From the cell containing the given text, extract its center point as (x, y) coordinate. 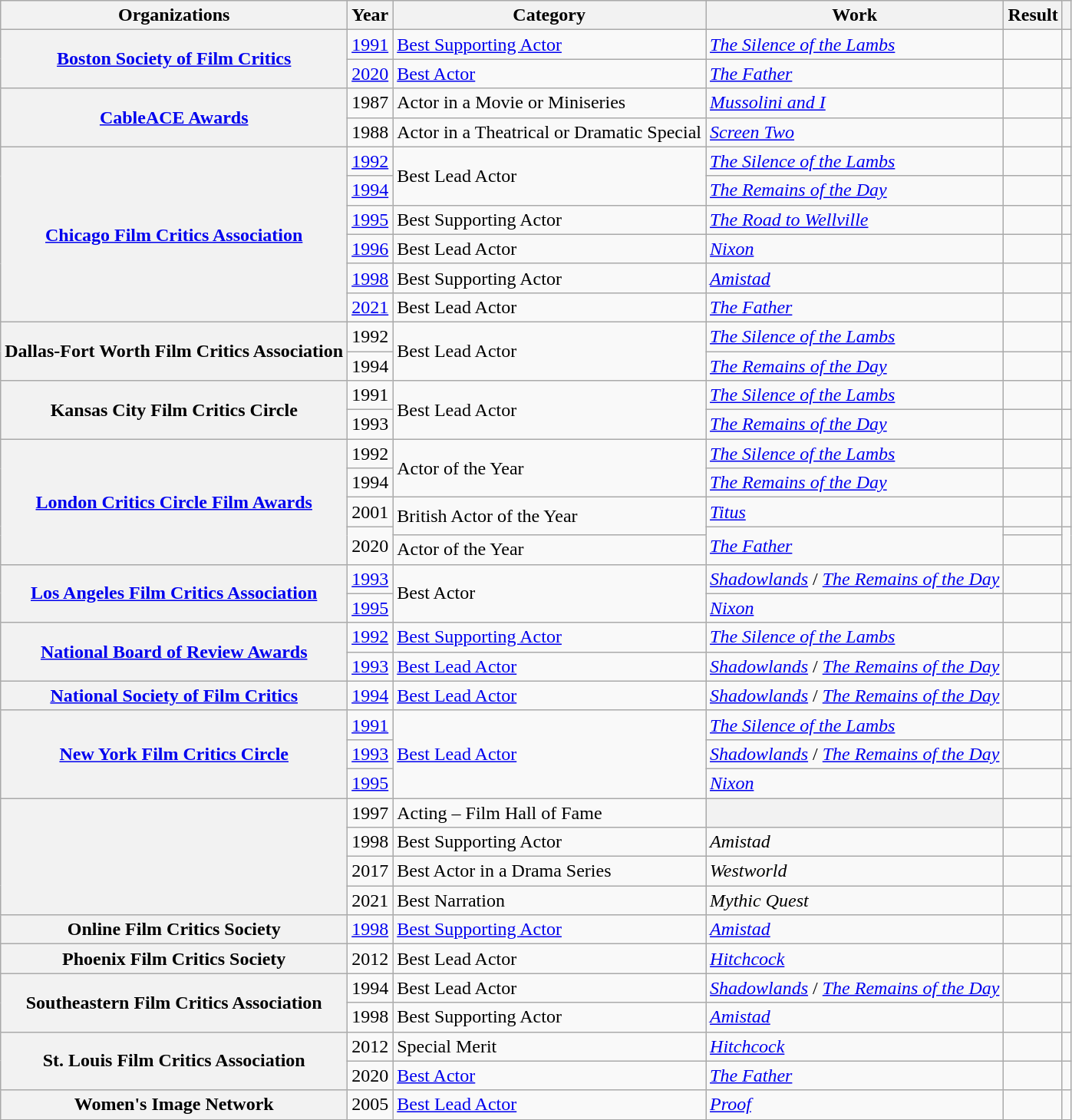
CableACE Awards (174, 117)
Chicago Film Critics Association (174, 234)
Organizations (174, 15)
Category (549, 15)
Online Film Critics Society (174, 930)
St. Louis Film Critics Association (174, 1061)
Screen Two (855, 132)
British Actor of the Year (549, 516)
Mussolini and I (855, 103)
2017 (370, 871)
1987 (370, 103)
2001 (370, 512)
London Critics Circle Film Awards (174, 502)
The Road to Wellville (855, 220)
Los Angeles Film Critics Association (174, 593)
Women's Image Network (174, 1105)
New York Film Critics Circle (174, 754)
Acting – Film Hall of Fame (549, 813)
Westworld (855, 871)
Work (855, 15)
Titus (855, 512)
2005 (370, 1105)
National Board of Review Awards (174, 652)
Phoenix Film Critics Society (174, 959)
National Society of Film Critics (174, 695)
Best Actor in a Drama Series (549, 871)
Special Merit (549, 1046)
Dallas-Fort Worth Film Critics Association (174, 351)
Result (1033, 15)
Best Narration (549, 900)
Kansas City Film Critics Circle (174, 410)
Southeastern Film Critics Association (174, 1003)
1997 (370, 813)
1988 (370, 132)
1996 (370, 249)
Actor in a Movie or Miniseries (549, 103)
Mythic Quest (855, 900)
Year (370, 15)
Boston Society of Film Critics (174, 59)
Actor in a Theatrical or Dramatic Special (549, 132)
Proof (855, 1105)
